Return the [X, Y] coordinate for the center point of the cell that contains the specified text.  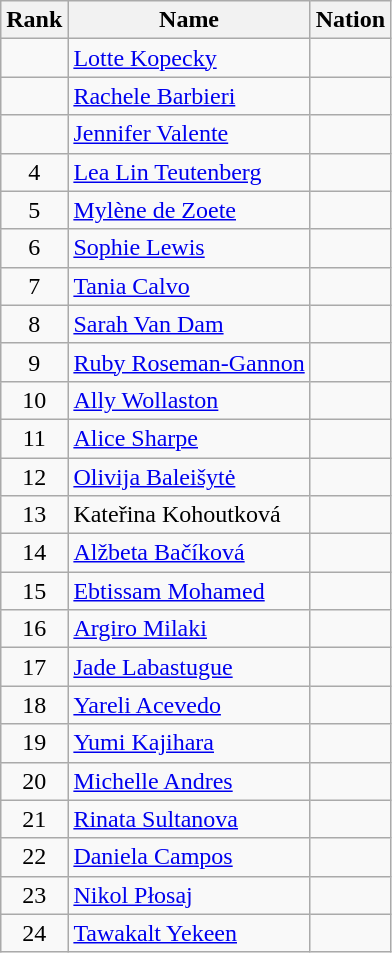
Name [189, 20]
4 [34, 172]
Yareli Acevedo [189, 705]
24 [34, 933]
13 [34, 515]
Nation [350, 20]
6 [34, 248]
5 [34, 210]
Rank [34, 20]
15 [34, 591]
Yumi Kajihara [189, 743]
Michelle Andres [189, 781]
Jade Labastugue [189, 667]
14 [34, 553]
Alice Sharpe [189, 438]
11 [34, 438]
20 [34, 781]
18 [34, 705]
Nikol Płosaj [189, 895]
Mylène de Zoete [189, 210]
Lea Lin Teutenberg [189, 172]
10 [34, 400]
19 [34, 743]
Kateřina Kohoutková [189, 515]
22 [34, 857]
Sarah Van Dam [189, 324]
Sophie Lewis [189, 248]
12 [34, 477]
7 [34, 286]
23 [34, 895]
9 [34, 362]
21 [34, 819]
16 [34, 629]
Tawakalt Yekeen [189, 933]
Ruby Roseman-Gannon [189, 362]
Lotte Kopecky [189, 58]
Ebtissam Mohamed [189, 591]
Daniela Campos [189, 857]
Tania Calvo [189, 286]
Olivija Baleišytė [189, 477]
Jennifer Valente [189, 134]
Rinata Sultanova [189, 819]
8 [34, 324]
Rachele Barbieri [189, 96]
Argiro Milaki [189, 629]
17 [34, 667]
Ally Wollaston [189, 400]
Alžbeta Bačíková [189, 553]
